Pinpoint the cell where the given text exists, returning its [x, y] midpoint coordinate. 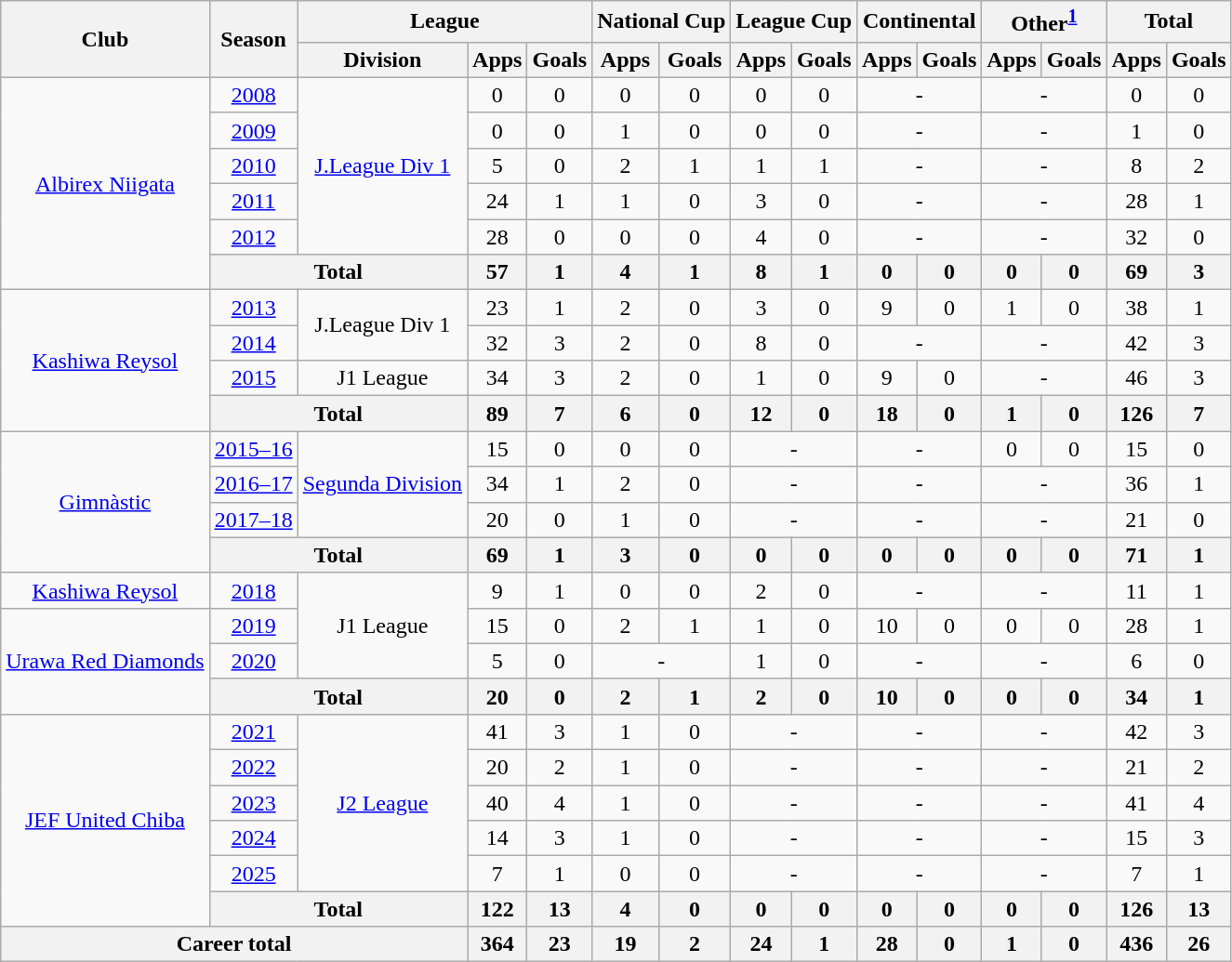
Other1 [1044, 22]
2014 [253, 343]
League [444, 22]
2017–18 [253, 520]
2010 [253, 165]
26 [1199, 944]
2019 [253, 626]
2020 [253, 661]
Season [253, 39]
122 [497, 909]
38 [1136, 308]
11 [1136, 590]
Division [382, 59]
Gimnàstic [105, 502]
2023 [253, 803]
2015 [253, 378]
Club [105, 39]
Albirex Niigata [105, 183]
2024 [253, 838]
JEF United Chiba [105, 820]
2018 [253, 590]
40 [497, 803]
436 [1136, 944]
46 [1136, 378]
12 [761, 414]
2011 [253, 202]
2021 [253, 731]
Career total [234, 944]
89 [497, 414]
League Cup [794, 22]
57 [497, 272]
National Cup [662, 22]
2012 [253, 237]
2008 [253, 95]
2025 [253, 874]
2013 [253, 308]
71 [1136, 555]
Segunda Division [382, 484]
Urawa Red Diamonds [105, 661]
Continental [920, 22]
J2 League [382, 802]
364 [497, 944]
14 [497, 838]
19 [626, 944]
18 [887, 414]
2009 [253, 130]
2022 [253, 768]
2016–17 [253, 484]
2015–16 [253, 449]
36 [1136, 484]
